Determine the (X, Y) coordinate at the center of the cell enclosing the given text.  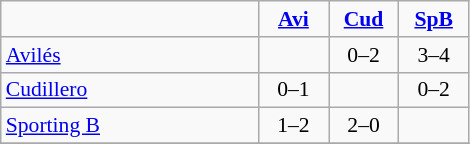
Cudillero (130, 90)
Avi (293, 19)
3–4 (434, 55)
1–2 (293, 126)
Sporting B (130, 126)
SpB (434, 19)
0–1 (293, 90)
Cud (363, 19)
Avilés (130, 55)
2–0 (363, 126)
